Provide the (x, y) coordinate of the cell's center where the given text is located.  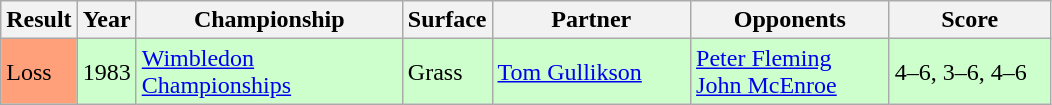
Result (39, 20)
Surface (447, 20)
1983 (106, 72)
4–6, 3–6, 4–6 (970, 72)
Wimbledon Championships (269, 72)
Grass (447, 72)
Championship (269, 20)
Score (970, 20)
Loss (39, 72)
Peter Fleming John McEnroe (790, 72)
Tom Gullikson (592, 72)
Partner (592, 20)
Year (106, 20)
Opponents (790, 20)
